Output the (x, y) coordinate of the center of the cell containing the given text.  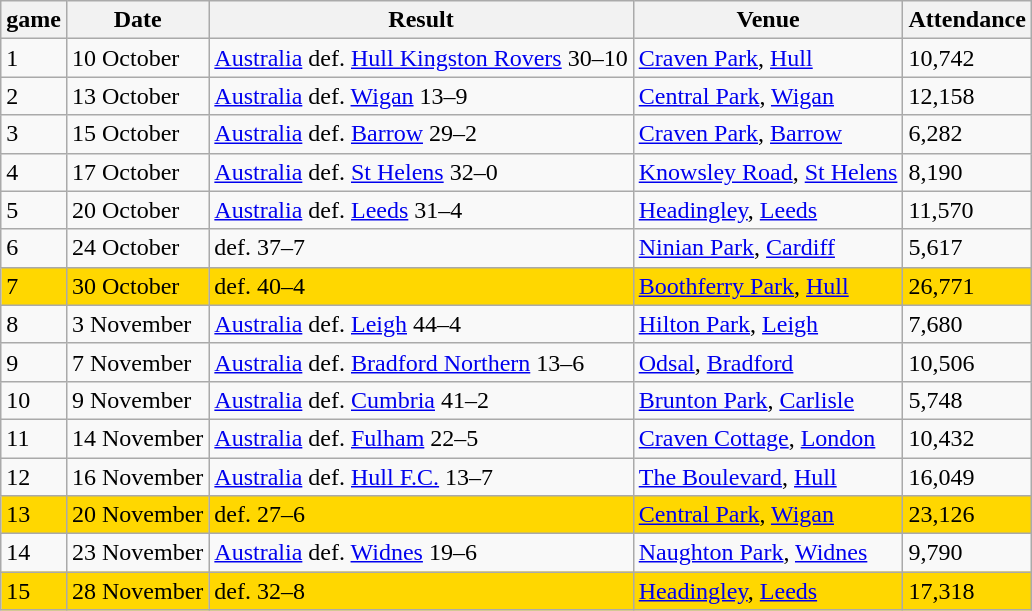
10,506 (967, 362)
8 (34, 324)
9 (34, 362)
11 (34, 438)
def. 37–7 (421, 248)
9,790 (967, 553)
12,158 (967, 96)
7 November (137, 362)
Australia def. Hull Kingston Rovers 30–10 (421, 58)
5,748 (967, 400)
def. 40–4 (421, 286)
Craven Park, Hull (768, 58)
7,680 (967, 324)
20 November (137, 515)
Odsal, Bradford (768, 362)
Venue (768, 20)
Knowsley Road, St Helens (768, 172)
20 October (137, 210)
30 October (137, 286)
5 (34, 210)
Date (137, 20)
3 November (137, 324)
Australia def. Fulham 22–5 (421, 438)
Brunton Park, Carlisle (768, 400)
17,318 (967, 591)
5,617 (967, 248)
3 (34, 134)
14 (34, 553)
26,771 (967, 286)
16 November (137, 477)
28 November (137, 591)
Result (421, 20)
Australia def. Leeds 31–4 (421, 210)
10,742 (967, 58)
Australia def. Bradford Northern 13–6 (421, 362)
def. 32–8 (421, 591)
Australia def. Widnes 19–6 (421, 553)
Australia def. Hull F.C. 13–7 (421, 477)
Naughton Park, Widnes (768, 553)
def. 27–6 (421, 515)
1 (34, 58)
15 October (137, 134)
game (34, 20)
10 (34, 400)
4 (34, 172)
Craven Cottage, London (768, 438)
6,282 (967, 134)
Australia def. St Helens 32–0 (421, 172)
11,570 (967, 210)
24 October (137, 248)
Boothferry Park, Hull (768, 286)
15 (34, 591)
7 (34, 286)
23,126 (967, 515)
Ninian Park, Cardiff (768, 248)
Australia def. Cumbria 41–2 (421, 400)
Attendance (967, 20)
13 October (137, 96)
Craven Park, Barrow (768, 134)
12 (34, 477)
14 November (137, 438)
16,049 (967, 477)
The Boulevard, Hull (768, 477)
Hilton Park, Leigh (768, 324)
2 (34, 96)
13 (34, 515)
10,432 (967, 438)
17 October (137, 172)
9 November (137, 400)
Australia def. Wigan 13–9 (421, 96)
23 November (137, 553)
6 (34, 248)
8,190 (967, 172)
Australia def. Barrow 29–2 (421, 134)
10 October (137, 58)
Australia def. Leigh 44–4 (421, 324)
